Identify which cell holds the provided text, then report its [X, Y] central coordinate. 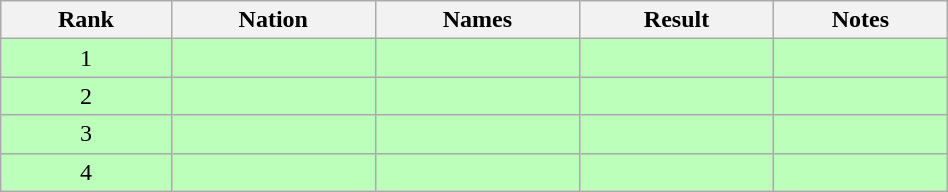
Notes [861, 20]
Names [477, 20]
2 [86, 96]
3 [86, 134]
Rank [86, 20]
4 [86, 172]
Result [676, 20]
1 [86, 58]
Nation [273, 20]
